Detect which cell encompasses the target text, then output its [x, y] center coordinate. 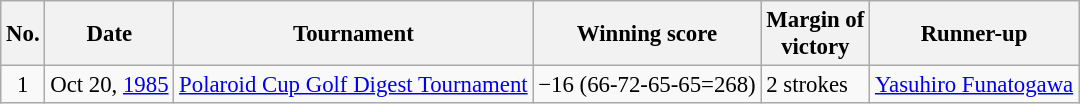
Polaroid Cup Golf Digest Tournament [354, 85]
Margin ofvictory [816, 34]
Tournament [354, 34]
Winning score [647, 34]
No. [23, 34]
Runner-up [974, 34]
−16 (66-72-65-65=268) [647, 85]
Yasuhiro Funatogawa [974, 85]
Oct 20, 1985 [110, 85]
2 strokes [816, 85]
1 [23, 85]
Date [110, 34]
